Capture the cell that displays the provided text and extract its (X, Y) central coordinate. 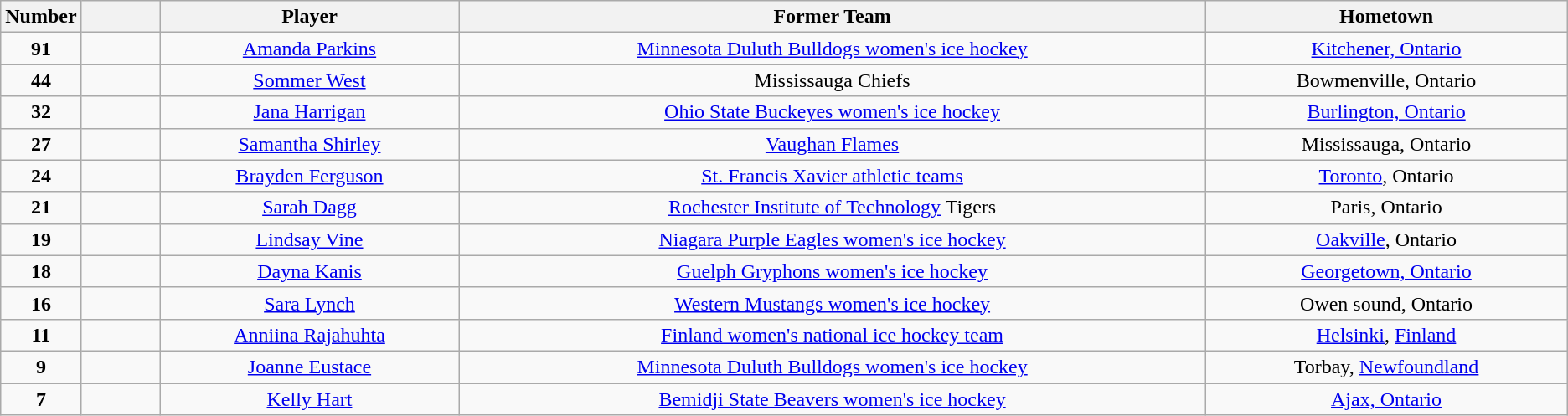
Brayden Ferguson (310, 176)
7 (41, 399)
Finland women's national ice hockey team (833, 335)
Amanda Parkins (310, 49)
Mississauga Chiefs (833, 80)
Western Mustangs women's ice hockey (833, 303)
Dayna Kanis (310, 271)
Owen sound, Ontario (1386, 303)
44 (41, 80)
19 (41, 239)
Ohio State Buckeyes women's ice hockey (833, 112)
Burlington, Ontario (1386, 112)
9 (41, 367)
Number (41, 17)
Kitchener, Ontario (1386, 49)
Rochester Institute of Technology Tigers (833, 208)
Toronto, Ontario (1386, 176)
Jana Harrigan (310, 112)
Vaughan Flames (833, 144)
Lindsay Vine (310, 239)
Niagara Purple Eagles women's ice hockey (833, 239)
Guelph Gryphons women's ice hockey (833, 271)
Former Team (833, 17)
Sara Lynch (310, 303)
Player (310, 17)
Georgetown, Ontario (1386, 271)
Bemidji State Beavers women's ice hockey (833, 399)
Sommer West (310, 80)
Sarah Dagg (310, 208)
11 (41, 335)
Mississauga, Ontario (1386, 144)
Hometown (1386, 17)
Helsinki, Finland (1386, 335)
Torbay, Newfoundland (1386, 367)
Joanne Eustace (310, 367)
32 (41, 112)
Ajax, Ontario (1386, 399)
Oakville, Ontario (1386, 239)
27 (41, 144)
18 (41, 271)
24 (41, 176)
91 (41, 49)
Samantha Shirley (310, 144)
St. Francis Xavier athletic teams (833, 176)
16 (41, 303)
Paris, Ontario (1386, 208)
21 (41, 208)
Bowmenville, Ontario (1386, 80)
Anniina Rajahuhta (310, 335)
Kelly Hart (310, 399)
